Find where the given text appears and provide that cell's center as (X, Y) coordinate. 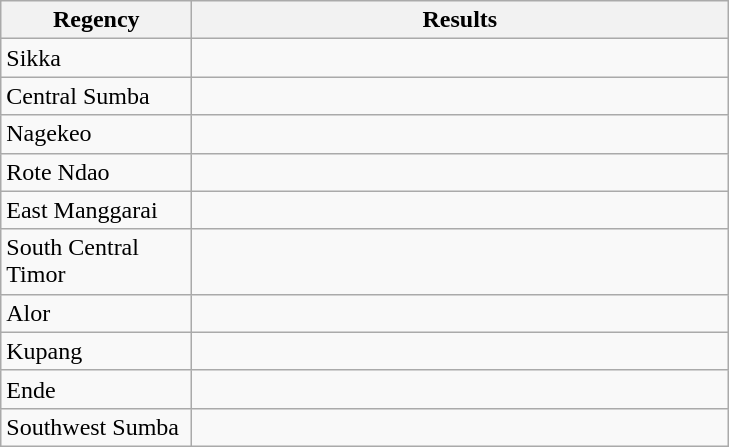
East Manggarai (96, 210)
South Central Timor (96, 262)
Alor (96, 313)
Regency (96, 20)
Sikka (96, 58)
Rote Ndao (96, 172)
Nagekeo (96, 134)
Central Sumba (96, 96)
Results (460, 20)
Ende (96, 389)
Southwest Sumba (96, 427)
Kupang (96, 351)
